Find where the given text appears and provide that cell's center as (x, y) coordinate. 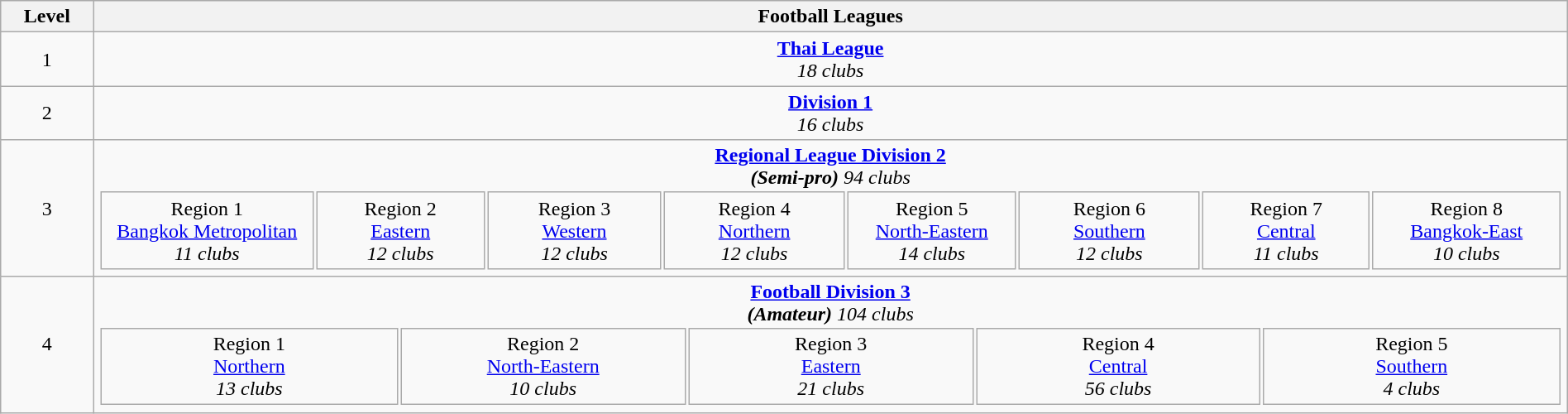
Thai League 18 clubs (830, 60)
Region 4 Northern 12 clubs (754, 230)
Region 5 North-Eastern 14 clubs (932, 230)
Region 2 North-Eastern 10 clubs (543, 367)
Region 1 Bangkok Metropolitan 11 clubs (207, 230)
Region 6 Southern 12 clubs (1110, 230)
Region 2 Eastern 12 clubs (400, 230)
2 (47, 113)
Football Leagues (830, 17)
3 (47, 209)
Region 3 Eastern 21 clubs (830, 367)
1 (47, 60)
Level (47, 17)
Region 8 Bangkok-East 10 clubs (1467, 230)
4 (47, 344)
Division 1 16 clubs (830, 113)
Region 7 Central 11 clubs (1287, 230)
Region 1 Northern 13 clubs (249, 367)
Region 5 Southern 4 clubs (1412, 367)
Region 4 Central 56 clubs (1118, 367)
Region 3 Western 12 clubs (574, 230)
